For the text-containing cell, return its midpoint in (X, Y) coordinate format. 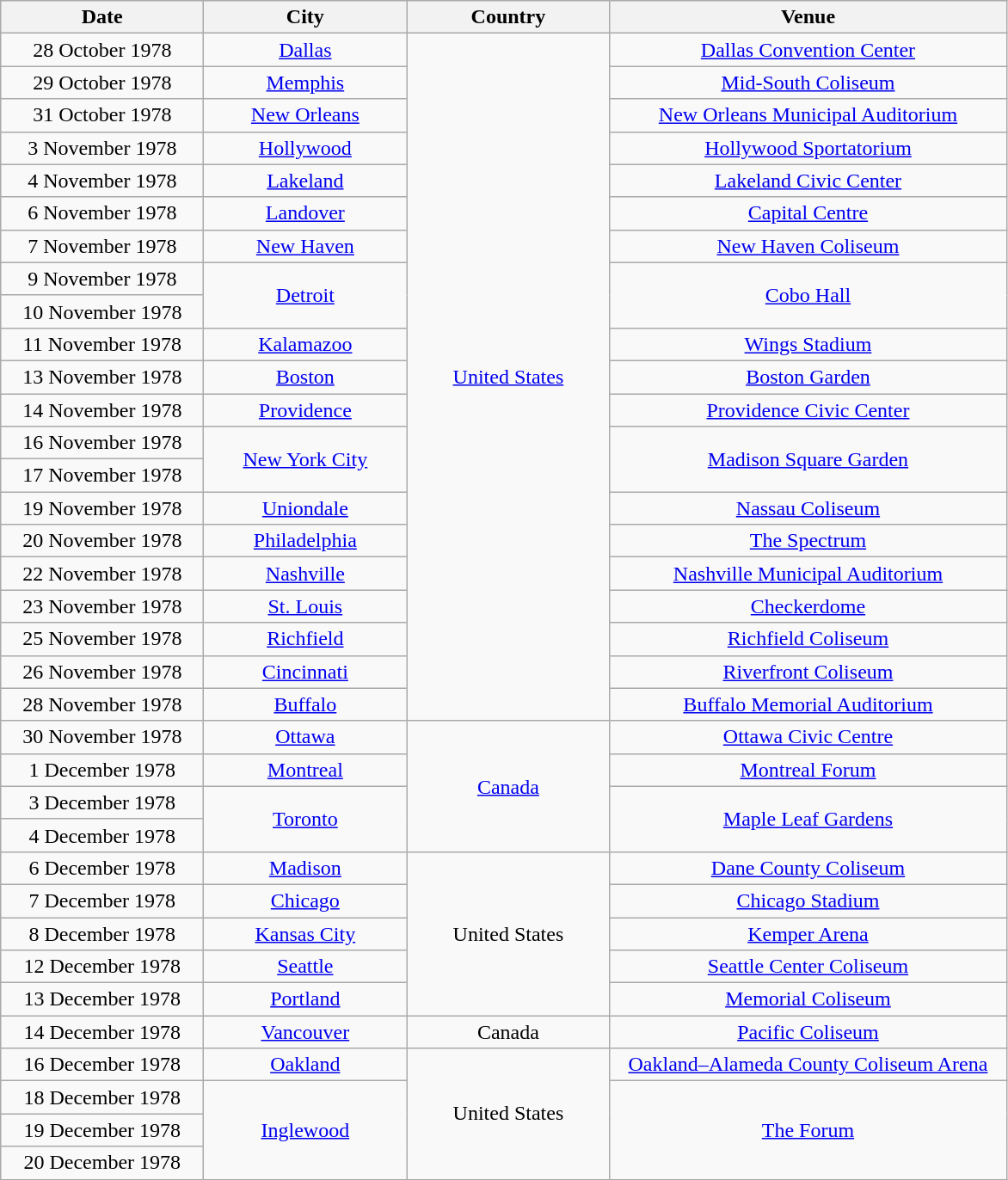
12 December 1978 (102, 967)
Kalamazoo (305, 344)
Uniondale (305, 508)
Checkerdome (808, 606)
7 December 1978 (102, 900)
Nashville (305, 574)
Boston Garden (808, 377)
Montreal Forum (808, 770)
New Orleans Municipal Auditorium (808, 115)
3 November 1978 (102, 148)
Philadelphia (305, 541)
13 December 1978 (102, 999)
Memphis (305, 83)
Seattle (305, 967)
Venue (808, 17)
8 December 1978 (102, 933)
17 November 1978 (102, 476)
20 December 1978 (102, 1163)
Maple Leaf Gardens (808, 819)
Pacific Coliseum (808, 1032)
Seattle Center Coliseum (808, 967)
The Forum (808, 1130)
Montreal (305, 770)
6 December 1978 (102, 868)
3 December 1978 (102, 802)
Cobo Hall (808, 295)
16 November 1978 (102, 443)
Nashville Municipal Auditorium (808, 574)
Wings Stadium (808, 344)
Toronto (305, 819)
Boston (305, 377)
11 November 1978 (102, 344)
Richfield Coliseum (808, 639)
New Orleans (305, 115)
Oakland (305, 1065)
9 November 1978 (102, 279)
22 November 1978 (102, 574)
28 November 1978 (102, 704)
Kemper Arena (808, 933)
Landover (305, 213)
City (305, 17)
4 December 1978 (102, 835)
Memorial Coliseum (808, 999)
Nassau Coliseum (808, 508)
Kansas City (305, 933)
Country (508, 17)
7 November 1978 (102, 246)
Date (102, 17)
20 November 1978 (102, 541)
Riverfront Coliseum (808, 672)
St. Louis (305, 606)
26 November 1978 (102, 672)
Chicago (305, 900)
Cincinnati (305, 672)
Inglewood (305, 1130)
25 November 1978 (102, 639)
Portland (305, 999)
Ottawa (305, 737)
10 November 1978 (102, 311)
Buffalo Memorial Auditorium (808, 704)
Ottawa Civic Centre (808, 737)
Dallas (305, 50)
Hollywood Sportatorium (808, 148)
Detroit (305, 295)
4 November 1978 (102, 181)
Mid-South Coliseum (808, 83)
14 December 1978 (102, 1032)
Madison Square Garden (808, 459)
Chicago Stadium (808, 900)
Lakeland Civic Center (808, 181)
Providence (305, 410)
31 October 1978 (102, 115)
Dallas Convention Center (808, 50)
New Haven (305, 246)
6 November 1978 (102, 213)
28 October 1978 (102, 50)
New York City (305, 459)
19 December 1978 (102, 1130)
29 October 1978 (102, 83)
1 December 1978 (102, 770)
Dane County Coliseum (808, 868)
New Haven Coliseum (808, 246)
Hollywood (305, 148)
Buffalo (305, 704)
Madison (305, 868)
Oakland–Alameda County Coliseum Arena (808, 1065)
Providence Civic Center (808, 410)
23 November 1978 (102, 606)
Lakeland (305, 181)
14 November 1978 (102, 410)
16 December 1978 (102, 1065)
30 November 1978 (102, 737)
13 November 1978 (102, 377)
Vancouver (305, 1032)
Capital Centre (808, 213)
19 November 1978 (102, 508)
18 December 1978 (102, 1097)
The Spectrum (808, 541)
Richfield (305, 639)
